Search for the cell housing the specified text and yield its [X, Y] center coordinate. 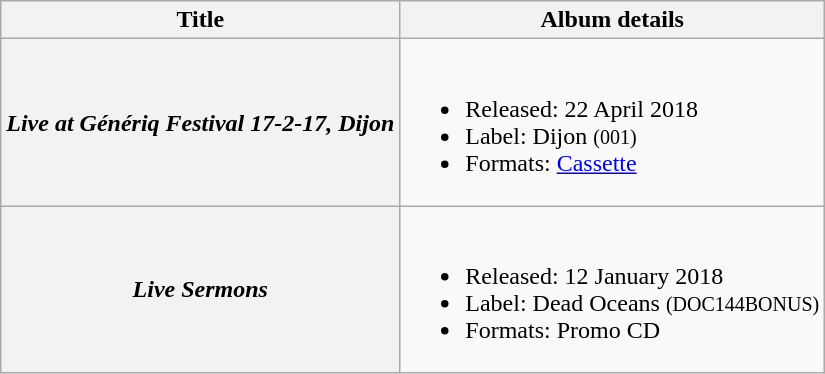
Released: 22 April 2018Label: Dijon (001)Formats: Cassette [612, 122]
Released: 12 January 2018Label: Dead Oceans (DOC144BONUS)Formats: Promo CD [612, 290]
Live at Génériq Festival 17-2-17, Dijon [200, 122]
Live Sermons [200, 290]
Album details [612, 20]
Title [200, 20]
